From the cell containing the given text, extract its center point as [x, y] coordinate. 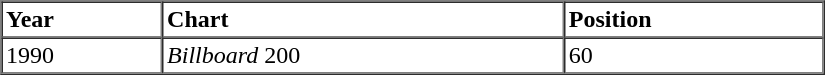
Chart [364, 20]
Billboard 200 [364, 56]
Year [82, 20]
Position [694, 20]
60 [694, 56]
1990 [82, 56]
